Capture the cell that displays the provided text and extract its [X, Y] central coordinate. 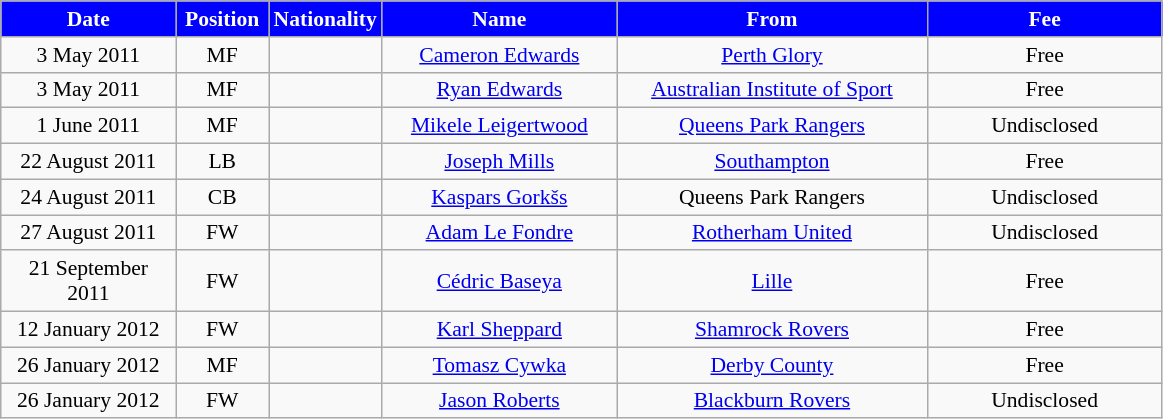
CB [222, 197]
24 August 2011 [88, 197]
12 January 2012 [88, 330]
Shamrock Rovers [772, 330]
Tomasz Cywka [500, 365]
Joseph Mills [500, 162]
27 August 2011 [88, 233]
Kaspars Gorkšs [500, 197]
Ryan Edwards [500, 90]
Perth Glory [772, 55]
Karl Sheppard [500, 330]
Cédric Baseya [500, 282]
21 September 2011 [88, 282]
Fee [1044, 19]
From [772, 19]
1 June 2011 [88, 126]
Lille [772, 282]
Position [222, 19]
Blackburn Rovers [772, 401]
Australian Institute of Sport [772, 90]
Name [500, 19]
Nationality [324, 19]
Rotherham United [772, 233]
Southampton [772, 162]
Mikele Leigertwood [500, 126]
22 August 2011 [88, 162]
LB [222, 162]
Date [88, 19]
Jason Roberts [500, 401]
Derby County [772, 365]
Adam Le Fondre [500, 233]
Cameron Edwards [500, 55]
